Return [x, y] of the center of cell containing provided text 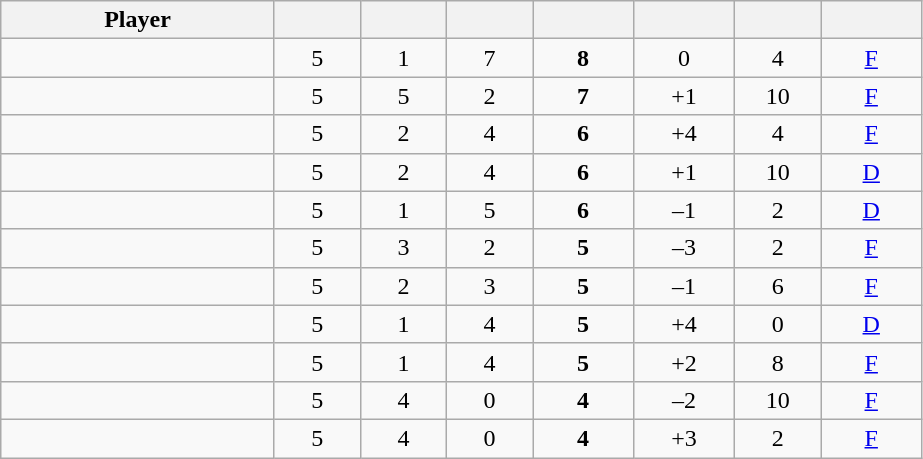
+2 [684, 362]
Player [138, 20]
–3 [684, 248]
+3 [684, 438]
–2 [684, 400]
